Output the [x, y] coordinate of the center of the cell containing the given text.  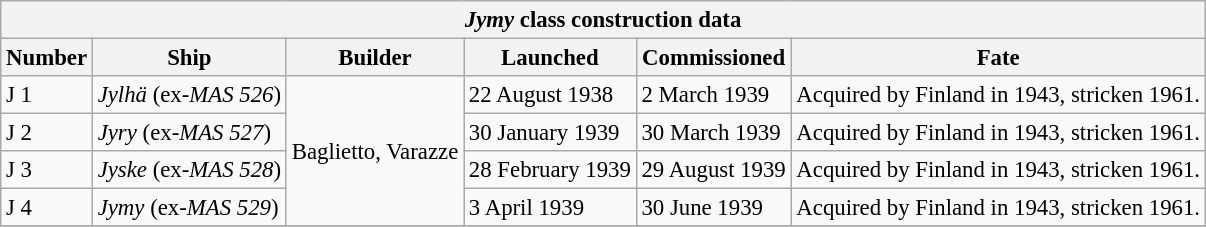
3 April 1939 [550, 208]
Fate [998, 58]
J 1 [47, 95]
J 4 [47, 208]
Jyske (ex-MAS 528) [189, 170]
22 August 1938 [550, 95]
J 3 [47, 170]
Jylhä (ex-MAS 526) [189, 95]
30 January 1939 [550, 133]
Number [47, 58]
30 June 1939 [714, 208]
Baglietto, Varazze [374, 151]
Builder [374, 58]
J 2 [47, 133]
2 March 1939 [714, 95]
Ship [189, 58]
Launched [550, 58]
28 February 1939 [550, 170]
Jyry (ex-MAS 527) [189, 133]
Jymy (ex-MAS 529) [189, 208]
Commissioned [714, 58]
29 August 1939 [714, 170]
Jymy class construction data [604, 20]
30 March 1939 [714, 133]
